Detect which cell encompasses the target text, then output its (X, Y) center coordinate. 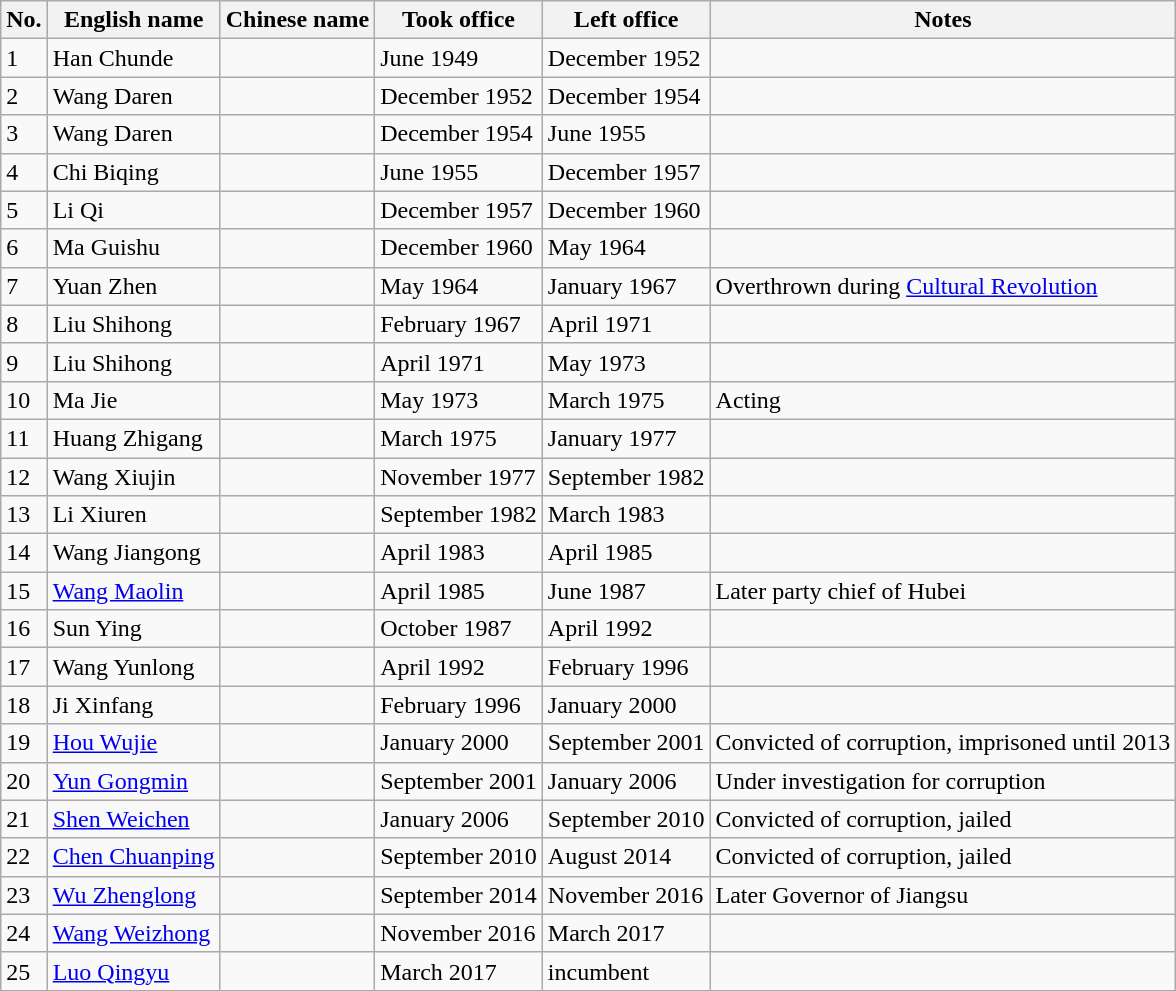
March 1983 (626, 515)
February 1967 (459, 324)
June 1949 (459, 58)
25 (24, 971)
Notes (943, 20)
Chi Biqing (134, 172)
Huang Zhigang (134, 438)
13 (24, 515)
8 (24, 324)
Luo Qingyu (134, 971)
Wu Zhenglong (134, 895)
Shen Weichen (134, 819)
21 (24, 819)
Under investigation for corruption (943, 781)
Wang Jiangong (134, 553)
Overthrown during Cultural Revolution (943, 286)
Chinese name (297, 20)
English name (134, 20)
January 1977 (626, 438)
January 1967 (626, 286)
19 (24, 743)
7 (24, 286)
5 (24, 210)
Wang Xiujin (134, 477)
9 (24, 362)
Convicted of corruption, imprisoned until 2013 (943, 743)
Acting (943, 400)
Ji Xinfang (134, 705)
Hou Wujie (134, 743)
Ma Jie (134, 400)
June 1987 (626, 591)
Ma Guishu (134, 248)
Wang Maolin (134, 591)
No. (24, 20)
November 1977 (459, 477)
Li Qi (134, 210)
Wang Yunlong (134, 667)
14 (24, 553)
6 (24, 248)
10 (24, 400)
20 (24, 781)
23 (24, 895)
17 (24, 667)
11 (24, 438)
Wang Weizhong (134, 933)
August 2014 (626, 857)
Sun Ying (134, 629)
12 (24, 477)
April 1983 (459, 553)
Left office (626, 20)
24 (24, 933)
Later party chief of Hubei (943, 591)
2 (24, 96)
4 (24, 172)
3 (24, 134)
22 (24, 857)
Took office (459, 20)
incumbent (626, 971)
Yuan Zhen (134, 286)
1 (24, 58)
September 2014 (459, 895)
15 (24, 591)
18 (24, 705)
Han Chunde (134, 58)
16 (24, 629)
Yun Gongmin (134, 781)
Later Governor of Jiangsu (943, 895)
October 1987 (459, 629)
Li Xiuren (134, 515)
Chen Chuanping (134, 857)
